Capture the cell that displays the provided text and extract its [X, Y] central coordinate. 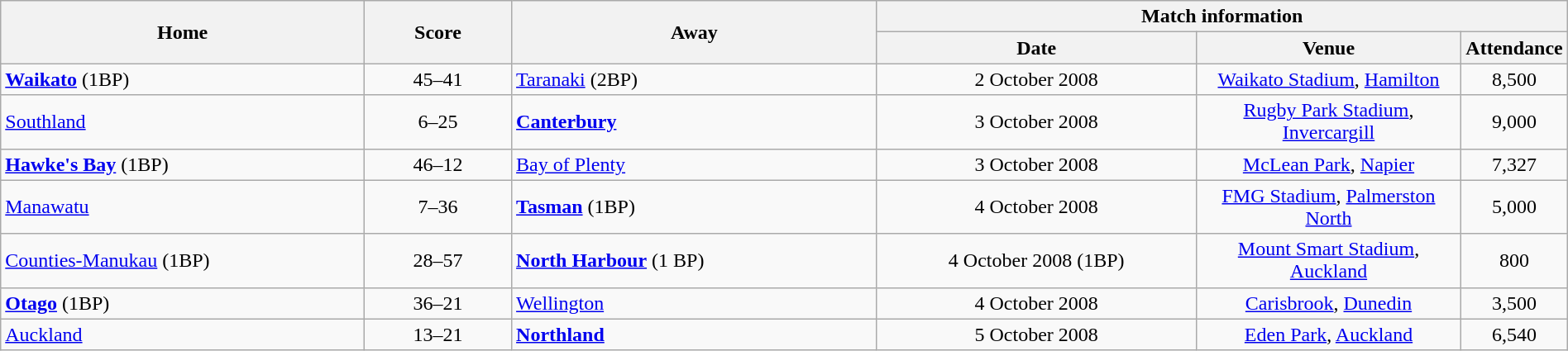
6,540 [1514, 334]
36–21 [438, 303]
800 [1514, 261]
Rugby Park Stadium, Invercargill [1328, 122]
4 October 2008 (1BP) [1036, 261]
Counties-Manukau (1BP) [183, 261]
7–36 [438, 206]
7,327 [1514, 164]
45–41 [438, 79]
Hawke's Bay (1BP) [183, 164]
Auckland [183, 334]
Match information [1222, 17]
5,000 [1514, 206]
28–57 [438, 261]
Otago (1BP) [183, 303]
Southland [183, 122]
Date [1036, 48]
Carisbrook, Dunedin [1328, 303]
Bay of Plenty [695, 164]
5 October 2008 [1036, 334]
Mount Smart Stadium, Auckland [1328, 261]
2 October 2008 [1036, 79]
North Harbour (1 BP) [695, 261]
Northland [695, 334]
Taranaki (2BP) [695, 79]
6–25 [438, 122]
Canterbury [695, 122]
13–21 [438, 334]
McLean Park, Napier [1328, 164]
9,000 [1514, 122]
Manawatu [183, 206]
Wellington [695, 303]
8,500 [1514, 79]
Score [438, 32]
Home [183, 32]
3,500 [1514, 303]
Eden Park, Auckland [1328, 334]
Waikato Stadium, Hamilton [1328, 79]
Away [695, 32]
Attendance [1514, 48]
46–12 [438, 164]
Venue [1328, 48]
Waikato (1BP) [183, 79]
Tasman (1BP) [695, 206]
FMG Stadium, Palmerston North [1328, 206]
